Scan for the cell matching the given text and deliver its [x, y] coordinate at center. 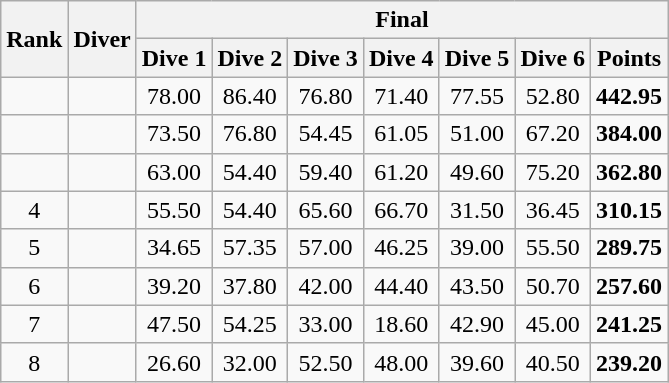
Rank [34, 39]
78.00 [174, 96]
5 [34, 248]
77.55 [477, 96]
26.60 [174, 362]
32.00 [250, 362]
49.60 [477, 172]
86.40 [250, 96]
Dive 3 [326, 58]
37.80 [250, 286]
52.50 [326, 362]
75.20 [553, 172]
59.40 [326, 172]
67.20 [553, 134]
46.25 [401, 248]
44.40 [401, 286]
39.20 [174, 286]
43.50 [477, 286]
40.50 [553, 362]
71.40 [401, 96]
73.50 [174, 134]
42.90 [477, 324]
Points [630, 58]
50.70 [553, 286]
Diver [102, 39]
45.00 [553, 324]
47.50 [174, 324]
Dive 4 [401, 58]
384.00 [630, 134]
39.00 [477, 248]
61.20 [401, 172]
7 [34, 324]
442.95 [630, 96]
Dive 1 [174, 58]
Final [402, 20]
54.45 [326, 134]
63.00 [174, 172]
42.00 [326, 286]
34.65 [174, 248]
Dive 2 [250, 58]
Dive 6 [553, 58]
36.45 [553, 210]
241.25 [630, 324]
39.60 [477, 362]
57.35 [250, 248]
61.05 [401, 134]
54.25 [250, 324]
6 [34, 286]
65.60 [326, 210]
4 [34, 210]
31.50 [477, 210]
33.00 [326, 324]
52.80 [553, 96]
Dive 5 [477, 58]
289.75 [630, 248]
8 [34, 362]
66.70 [401, 210]
310.15 [630, 210]
48.00 [401, 362]
257.60 [630, 286]
57.00 [326, 248]
239.20 [630, 362]
362.80 [630, 172]
18.60 [401, 324]
51.00 [477, 134]
